Provide the (X, Y) coordinate of the cell's center where the given text is located.  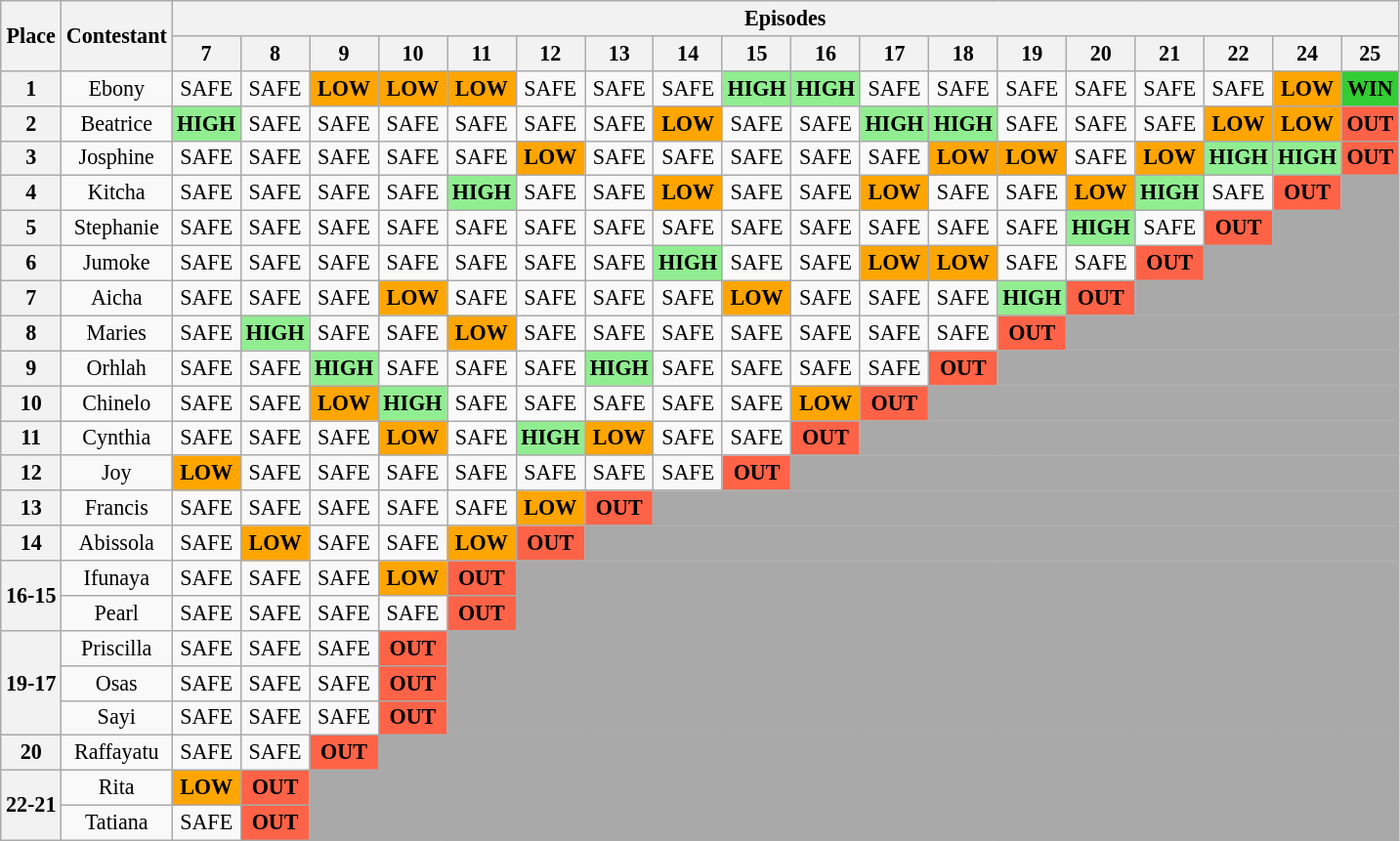
Stephanie (117, 228)
Contestant (117, 35)
Rita (117, 787)
Aicha (117, 298)
22 (1238, 53)
Abissola (117, 543)
19 (1032, 53)
Ebony (117, 88)
18 (963, 53)
Maries (117, 333)
21 (1169, 53)
Raffayatu (117, 753)
15 (756, 53)
Joy (117, 473)
Chinelo (117, 402)
16-15 (31, 595)
Cynthia (117, 438)
Osas (117, 683)
25 (1370, 53)
19-17 (31, 682)
16 (826, 53)
Tatiana (117, 822)
Orhlah (117, 368)
4 (31, 193)
Priscilla (117, 648)
1 (31, 88)
Place (31, 35)
Josphine (117, 158)
Episodes (785, 18)
Ifunaya (117, 577)
2 (31, 123)
6 (31, 263)
24 (1307, 53)
Sayi (117, 718)
Pearl (117, 612)
Kitcha (117, 193)
Beatrice (117, 123)
WIN (1370, 88)
17 (894, 53)
Francis (117, 508)
5 (31, 228)
3 (31, 158)
Jumoke (117, 263)
22-21 (31, 805)
